Extract the (X, Y) coordinate from the center of the cell holding the provided text.  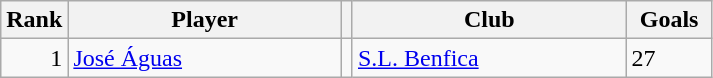
José Águas (205, 58)
1 (34, 58)
27 (669, 58)
Goals (669, 20)
Club (489, 20)
Player (205, 20)
Rank (34, 20)
S.L. Benfica (489, 58)
